Detect which cell encompasses the target text, then output its (X, Y) center coordinate. 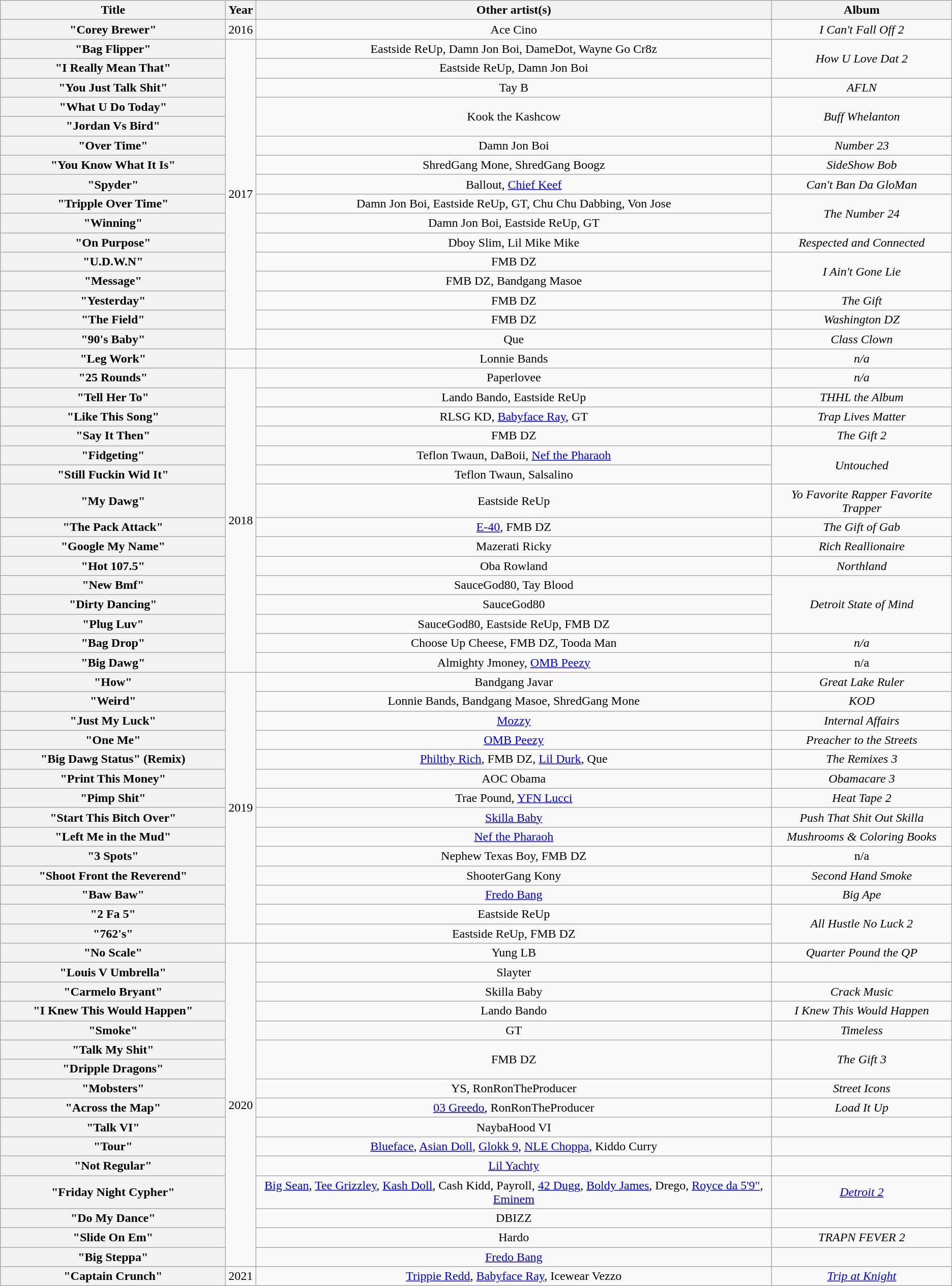
"Pimp Shit" (113, 798)
Dboy Slim, Lil Mike Mike (514, 243)
Album (862, 10)
AFLN (862, 87)
Yung LB (514, 953)
"Still Fuckin Wid It" (113, 474)
"No Scale" (113, 953)
Slayter (514, 972)
"Louis V Umbrella" (113, 972)
All Hustle No Luck 2 (862, 924)
"Baw Baw" (113, 895)
"Yesterday" (113, 301)
"Start This Bitch Over" (113, 817)
2018 (241, 520)
Trap Lives Matter (862, 416)
OMB Peezy (514, 740)
The Number 24 (862, 213)
"Dirty Dancing" (113, 605)
Big Sean, Tee Grizzley, Kash Doll, Cash Kidd, Payroll, 42 Dugg, Boldy James, Drego, Royce da 5'9", Eminem (514, 1192)
YS, RonRonTheProducer (514, 1088)
"I Really Mean That" (113, 68)
Lando Bando, Eastside ReUp (514, 397)
"You Know What It Is" (113, 165)
"The Pack Attack" (113, 527)
"One Me" (113, 740)
"762's" (113, 934)
"Big Dawg" (113, 663)
"3 Spots" (113, 856)
"Smoke" (113, 1030)
Philthy Rich, FMB DZ, Lil Durk, Que (514, 759)
Teflon Twaun, Salsalino (514, 474)
2017 (241, 194)
Great Lake Ruler (862, 682)
2021 (241, 1276)
Eastside ReUp, Damn Jon Boi (514, 68)
Respected and Connected (862, 243)
Number 23 (862, 145)
"Tour" (113, 1146)
2020 (241, 1105)
Damn Jon Boi, Eastside ReUp, GT, Chu Chu Dabbing, Von Jose (514, 203)
Preacher to the Streets (862, 740)
E-40, FMB DZ (514, 527)
"25 Rounds" (113, 378)
"Big Dawg Status" (Remix) (113, 759)
Buff Whelanton (862, 116)
"Tell Her To" (113, 397)
Eastside ReUp, Damn Jon Boi, DameDot, Wayne Go Cr8z (514, 49)
Kook the Kashcow (514, 116)
"Not Regular" (113, 1165)
"Plug Luv" (113, 624)
"You Just Talk Shit" (113, 87)
"Captain Crunch" (113, 1276)
"Mobsters" (113, 1088)
"Across the Map" (113, 1108)
Lonnie Bands, Bandgang Masoe, ShredGang Mone (514, 701)
Teflon Twaun, DaBoii, Nef the Pharaoh (514, 455)
Year (241, 10)
"Fidgeting" (113, 455)
"Carmelo Bryant" (113, 992)
"Hot 107.5" (113, 566)
Ballout, Chief Keef (514, 184)
"Bag Flipper" (113, 49)
Street Icons (862, 1088)
Crack Music (862, 992)
Second Hand Smoke (862, 875)
SideShow Bob (862, 165)
Almighty Jmoney, OMB Peezy (514, 663)
Lonnie Bands (514, 358)
Heat Tape 2 (862, 798)
"Talk My Shit" (113, 1050)
Mozzy (514, 721)
Can't Ban Da GloMan (862, 184)
DBIZZ (514, 1218)
Blueface, Asian Doll, Glokk 9, NLE Choppa, Kiddo Curry (514, 1146)
ShooterGang Kony (514, 875)
"Say It Then" (113, 436)
"New Bmf" (113, 585)
Mazerati Ricky (514, 546)
"Corey Brewer" (113, 29)
Trippie Redd, Babyface Ray, Icewear Vezzo (514, 1276)
Internal Affairs (862, 721)
"Leg Work" (113, 358)
RLSG KD, Babyface Ray, GT (514, 416)
"U.D.W.N" (113, 262)
"Left Me in the Mud" (113, 836)
The Gift 2 (862, 436)
Untouched (862, 465)
Detroit State of Mind (862, 605)
Class Clown (862, 339)
Nephew Texas Boy, FMB DZ (514, 856)
"Google My Name" (113, 546)
I Knew This Would Happen (862, 1011)
Lando Bando (514, 1011)
KOD (862, 701)
"Over Time" (113, 145)
GT (514, 1030)
"Message" (113, 281)
NaybaHood VI (514, 1127)
Washington DZ (862, 320)
Quarter Pound the QP (862, 953)
Nef the Pharaoh (514, 836)
03 Greedo, RonRonTheProducer (514, 1108)
"My Dawg" (113, 500)
Push That Shit Out Skilla (862, 817)
SauceGod80, Tay Blood (514, 585)
"Slide On Em" (113, 1238)
ShredGang Mone, ShredGang Boogz (514, 165)
"Talk VI" (113, 1127)
Mushrooms & Coloring Books (862, 836)
I Can't Fall Off 2 (862, 29)
Title (113, 10)
"2 Fa 5" (113, 914)
"Big Steppa" (113, 1257)
Northland (862, 566)
THHL the Album (862, 397)
The Gift of Gab (862, 527)
"Weird" (113, 701)
"Tripple Over Time" (113, 203)
Obamacare 3 (862, 779)
Rich Reallionaire (862, 546)
"What U Do Today" (113, 107)
Big Ape (862, 895)
"90's Baby" (113, 339)
I Ain't Gone Lie (862, 272)
"Do My Dance" (113, 1218)
"Bag Drop" (113, 643)
"Just My Luck" (113, 721)
How U Love Dat 2 (862, 58)
Damn Jon Boi (514, 145)
2019 (241, 808)
Detroit 2 (862, 1192)
Hardo (514, 1238)
Trip at Knight (862, 1276)
"Winning" (113, 223)
Paperlovee (514, 378)
"Friday Night Cypher" (113, 1192)
2016 (241, 29)
Trae Pound, YFN Lucci (514, 798)
"Dripple Dragons" (113, 1069)
Ace Cino (514, 29)
Lil Yachty (514, 1165)
Timeless (862, 1030)
FMB DZ, Bandgang Masoe (514, 281)
"Spyder" (113, 184)
Load It Up (862, 1108)
"Jordan Vs Bird" (113, 126)
The Remixes 3 (862, 759)
Tay B (514, 87)
SauceGod80, Eastside ReUp, FMB DZ (514, 624)
"The Field" (113, 320)
"Like This Song" (113, 416)
Yo Favorite Rapper Favorite Trapper (862, 500)
"Print This Money" (113, 779)
AOC Obama (514, 779)
Damn Jon Boi, Eastside ReUp, GT (514, 223)
"Shoot Front the Reverend" (113, 875)
"I Knew This Would Happen" (113, 1011)
"How" (113, 682)
Other artist(s) (514, 10)
Que (514, 339)
"On Purpose" (113, 243)
SauceGod80 (514, 605)
Choose Up Cheese, FMB DZ, Tooda Man (514, 643)
Bandgang Javar (514, 682)
Oba Rowland (514, 566)
TRAPN FEVER 2 (862, 1238)
Eastside ReUp, FMB DZ (514, 934)
The Gift 3 (862, 1059)
The Gift (862, 301)
